For the text-containing cell, return its midpoint in (X, Y) coordinate format. 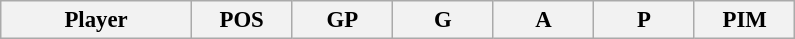
P (644, 20)
POS (242, 20)
PIM (744, 20)
A (544, 20)
Player (96, 20)
GP (342, 20)
G (444, 20)
